Provide the [X, Y] coordinate of the cell's center where the given text is located.  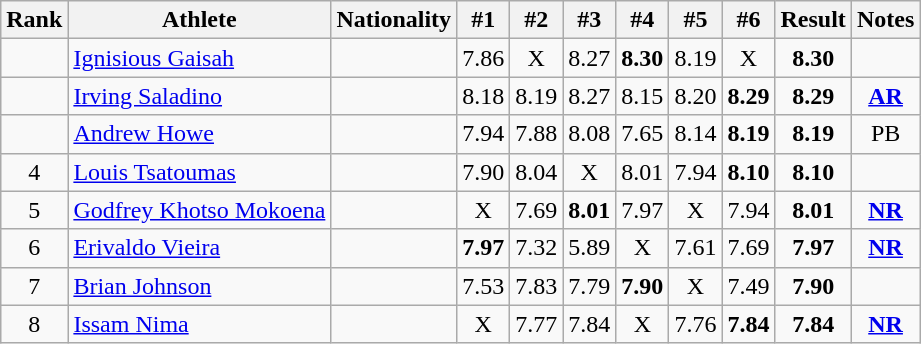
8.18 [484, 96]
8 [34, 324]
7.77 [536, 324]
Notes [885, 20]
Ignisious Gaisah [200, 58]
8.14 [696, 134]
7.79 [590, 286]
Louis Tsatoumas [200, 172]
6 [34, 248]
Brian Johnson [200, 286]
7.86 [484, 58]
7.88 [536, 134]
7.49 [748, 286]
#5 [696, 20]
5.89 [590, 248]
#2 [536, 20]
Nationality [394, 20]
8.20 [696, 96]
Godfrey Khotso Mokoena [200, 210]
7.32 [536, 248]
7 [34, 286]
7.83 [536, 286]
5 [34, 210]
Erivaldo Vieira [200, 248]
AR [885, 96]
PB [885, 134]
Irving Saladino [200, 96]
7.53 [484, 286]
#6 [748, 20]
7.65 [642, 134]
#1 [484, 20]
#4 [642, 20]
8.08 [590, 134]
Andrew Howe [200, 134]
#3 [590, 20]
4 [34, 172]
Result [813, 20]
7.61 [696, 248]
8.04 [536, 172]
Athlete [200, 20]
Issam Nima [200, 324]
7.76 [696, 324]
Rank [34, 20]
8.15 [642, 96]
